For the text-containing cell, return its midpoint in (x, y) coordinate format. 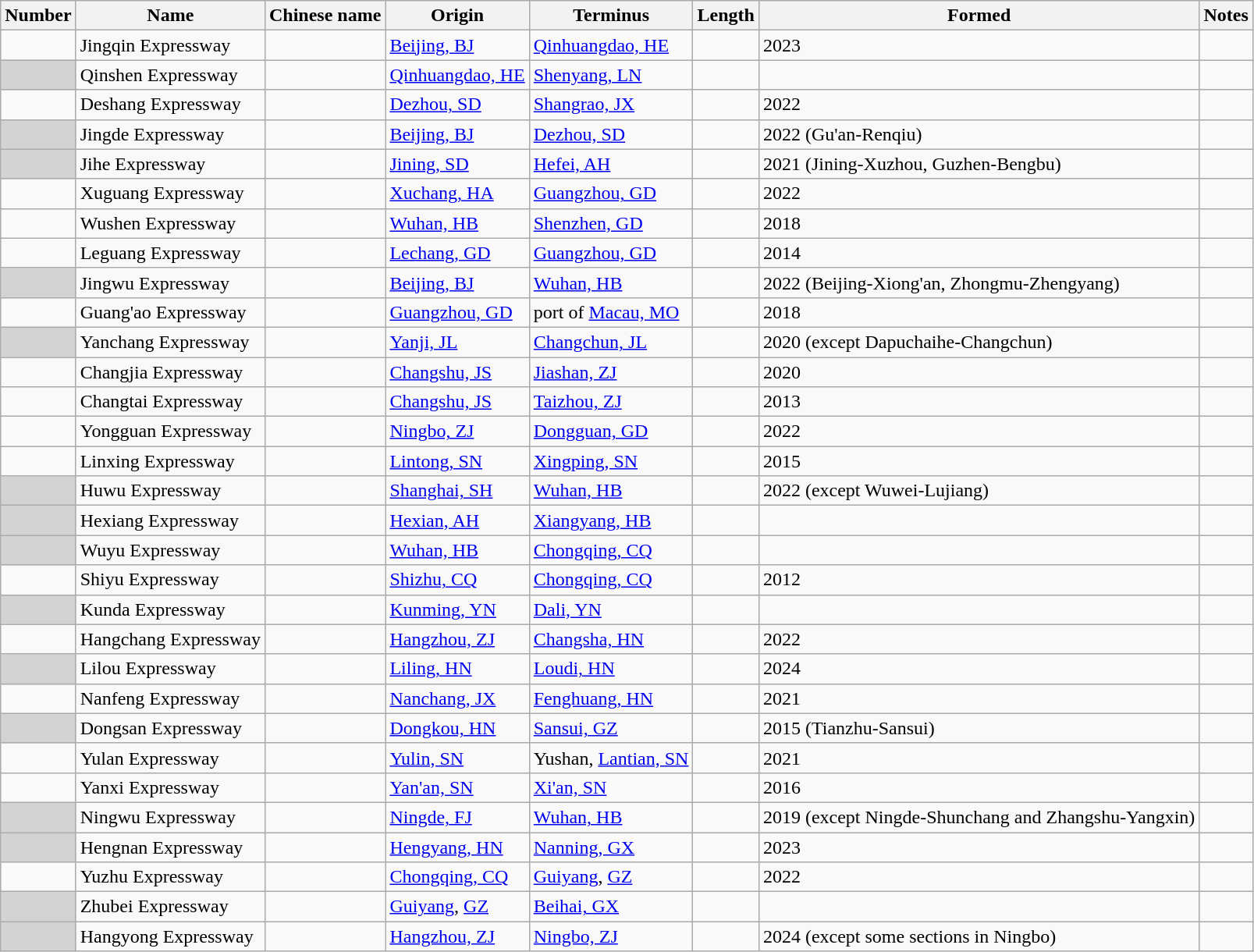
Ningde, FJ (457, 817)
Huwu Expressway (170, 491)
Hexiang Expressway (170, 520)
Hexian, AH (457, 520)
Hangyong Expressway (170, 936)
Beihai, GX (611, 907)
2022 (except Wuwei-Lujiang) (979, 491)
Liling, HN (457, 669)
Zhubei Expressway (170, 907)
2022 (Gu'an-Renqiu) (979, 134)
Xingping, SN (611, 461)
Dongguan, GD (611, 432)
Yanxi Expressway (170, 787)
Wuyu Expressway (170, 550)
Length (726, 16)
2015 (979, 461)
Jiashan, ZJ (611, 372)
Kunming, YN (457, 609)
Changsha, HN (611, 639)
Taizhou, ZJ (611, 402)
Notes (1226, 16)
2021 (Jining-Xuzhou, Guzhen-Bengbu) (979, 164)
Changtai Expressway (170, 402)
Shenzhen, GD (611, 223)
Yanji, JL (457, 342)
2024 (979, 669)
Hengyang, HN (457, 847)
Yan'an, SN (457, 787)
2013 (979, 402)
Jingqin Expressway (170, 45)
Deshang Expressway (170, 105)
Kunda Expressway (170, 609)
2020 (except Dapuchaihe-Changchun) (979, 342)
Shangrao, JX (611, 105)
2015 (Tianzhu-Sansui) (979, 728)
Lintong, SN (457, 461)
Yulin, SN (457, 758)
2012 (979, 580)
Shiyu Expressway (170, 580)
Yuzhu Expressway (170, 877)
Leguang Expressway (170, 253)
port of Macau, MO (611, 312)
Yongguan Expressway (170, 432)
Shanghai, SH (457, 491)
Xiangyang, HB (611, 520)
Yanchang Expressway (170, 342)
Fenghuang, HN (611, 698)
Number (38, 16)
Qinshen Expressway (170, 75)
Terminus (611, 16)
Xi'an, SN (611, 787)
2014 (979, 253)
Jihe Expressway (170, 164)
Jining, SD (457, 164)
Shenyang, LN (611, 75)
2016 (979, 787)
Dongkou, HN (457, 728)
Hefei, AH (611, 164)
Nanfeng Expressway (170, 698)
Linxing Expressway (170, 461)
Dongsan Expressway (170, 728)
Wushen Expressway (170, 223)
Yushan, Lantian, SN (611, 758)
Guang'ao Expressway (170, 312)
Yulan Expressway (170, 758)
Changjia Expressway (170, 372)
Xuchang, HA (457, 194)
Lilou Expressway (170, 669)
2024 (except some sections in Ningbo) (979, 936)
Shizhu, CQ (457, 580)
2022 (Beijing-Xiong'an, Zhongmu-Zhengyang) (979, 282)
Hangchang Expressway (170, 639)
2019 (except Ningde-Shunchang and Zhangshu-Yangxin) (979, 817)
Hengnan Expressway (170, 847)
Name (170, 16)
Jingde Expressway (170, 134)
Ningwu Expressway (170, 817)
Xuguang Expressway (170, 194)
Loudi, HN (611, 669)
Formed (979, 16)
Changchun, JL (611, 342)
Nanning, GX (611, 847)
Chinese name (325, 16)
2020 (979, 372)
Dali, YN (611, 609)
Sansui, GZ (611, 728)
Origin (457, 16)
Lechang, GD (457, 253)
Nanchang, JX (457, 698)
Jingwu Expressway (170, 282)
